Output the [X, Y] coordinate of the center of the cell containing the given text.  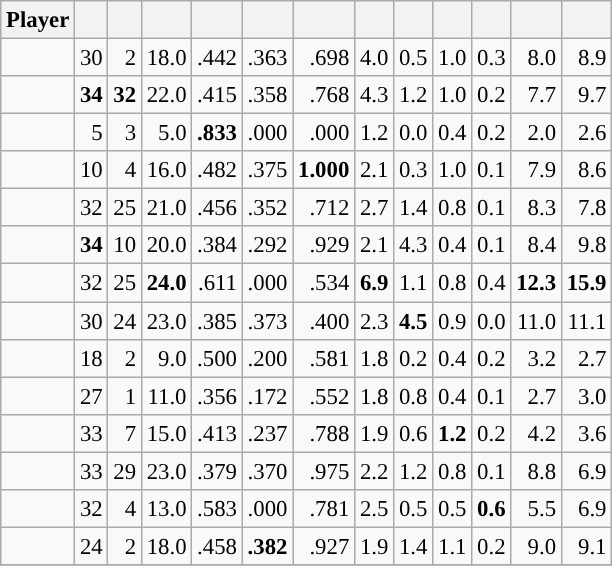
.788 [324, 433]
.456 [217, 208]
.482 [217, 170]
.352 [267, 208]
.458 [217, 546]
8.9 [586, 58]
1 [124, 396]
.237 [267, 433]
.379 [217, 471]
.200 [267, 358]
.363 [267, 58]
29 [124, 471]
.370 [267, 471]
.373 [267, 321]
2.2 [374, 471]
2.3 [374, 321]
24.0 [166, 283]
15.9 [586, 283]
12.3 [536, 283]
3.6 [586, 433]
.442 [217, 58]
5 [92, 133]
.415 [217, 95]
Player [38, 20]
4.0 [374, 58]
8.3 [536, 208]
9.8 [586, 245]
0.9 [452, 321]
.400 [324, 321]
.781 [324, 509]
2.0 [536, 133]
7.8 [586, 208]
.698 [324, 58]
.500 [217, 358]
22.0 [166, 95]
.712 [324, 208]
.552 [324, 396]
.768 [324, 95]
4.5 [414, 321]
3 [124, 133]
9.7 [586, 95]
.375 [267, 170]
.413 [217, 433]
1.000 [324, 170]
7.7 [536, 95]
.384 [217, 245]
.611 [217, 283]
.172 [267, 396]
.927 [324, 546]
8.8 [536, 471]
.929 [324, 245]
.385 [217, 321]
4.2 [536, 433]
21.0 [166, 208]
13.0 [166, 509]
.975 [324, 471]
15.0 [166, 433]
27 [92, 396]
8.6 [586, 170]
5.5 [536, 509]
7.9 [536, 170]
.581 [324, 358]
.583 [217, 509]
8.0 [536, 58]
.382 [267, 546]
.833 [217, 133]
2.5 [374, 509]
3.2 [536, 358]
2.6 [586, 133]
18 [92, 358]
20.0 [166, 245]
9.1 [586, 546]
.292 [267, 245]
5.0 [166, 133]
11.1 [586, 321]
.356 [217, 396]
8.4 [536, 245]
3.0 [586, 396]
16.0 [166, 170]
.358 [267, 95]
.534 [324, 283]
7 [124, 433]
